Output the [x, y] coordinate of the center of the cell containing the given text.  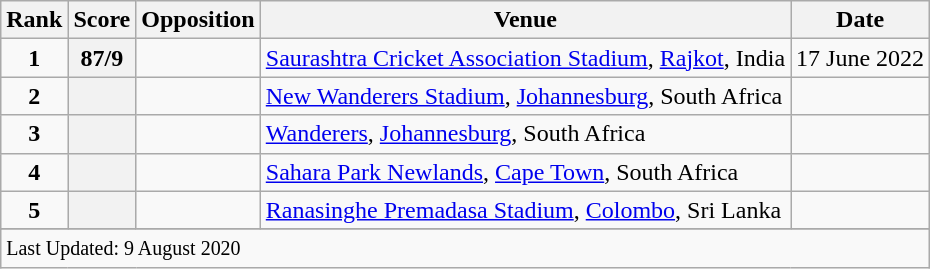
Opposition [198, 20]
Last Updated: 9 August 2020 [466, 248]
17 June 2022 [860, 58]
Venue [525, 20]
2 [34, 96]
Wanderers, Johannesburg, South Africa [525, 134]
1 [34, 58]
4 [34, 172]
Date [860, 20]
Ranasinghe Premadasa Stadium, Colombo, Sri Lanka [525, 210]
5 [34, 210]
Rank [34, 20]
Saurashtra Cricket Association Stadium, Rajkot, India [525, 58]
New Wanderers Stadium, Johannesburg, South Africa [525, 96]
Score [102, 20]
3 [34, 134]
87/9 [102, 58]
Sahara Park Newlands, Cape Town, South Africa [525, 172]
